For the text-containing cell, return its midpoint in [x, y] coordinate format. 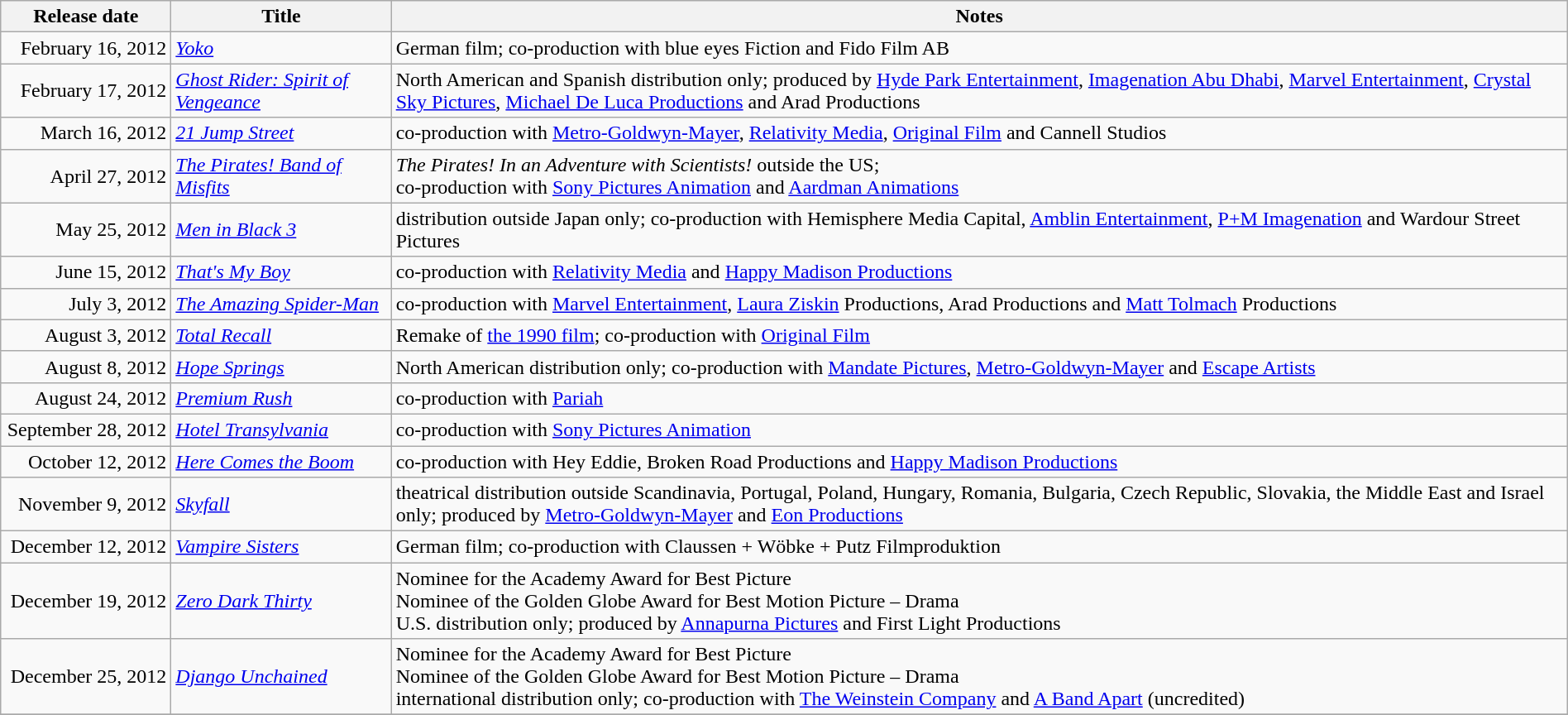
Release date [86, 17]
German film; co-production with Claussen + Wöbke + Putz Filmproduktion [979, 547]
Here Comes the Boom [281, 461]
Premium Rush [281, 398]
November 9, 2012 [86, 505]
February 17, 2012 [86, 91]
21 Jump Street [281, 133]
August 24, 2012 [86, 398]
co-production with Relativity Media and Happy Madison Productions [979, 272]
March 16, 2012 [86, 133]
Notes [979, 17]
Hotel Transylvania [281, 429]
co-production with Pariah [979, 398]
December 19, 2012 [86, 601]
December 12, 2012 [86, 547]
February 16, 2012 [86, 48]
Total Recall [281, 335]
Skyfall [281, 505]
September 28, 2012 [86, 429]
June 15, 2012 [86, 272]
The Pirates! Band of Misfits [281, 175]
Django Unchained [281, 677]
August 8, 2012 [86, 367]
Title [281, 17]
Ghost Rider: Spirit of Vengeance [281, 91]
August 3, 2012 [86, 335]
That's My Boy [281, 272]
German film; co-production with blue eyes Fiction and Fido Film AB [979, 48]
Vampire Sisters [281, 547]
co-production with Marvel Entertainment, Laura Ziskin Productions, Arad Productions and Matt Tolmach Productions [979, 304]
North American distribution only; co-production with Mandate Pictures, Metro-Goldwyn-Mayer and Escape Artists [979, 367]
Zero Dark Thirty [281, 601]
Hope Springs [281, 367]
May 25, 2012 [86, 230]
co-production with Metro-Goldwyn-Mayer, Relativity Media, Original Film and Cannell Studios [979, 133]
December 25, 2012 [86, 677]
co-production with Hey Eddie, Broken Road Productions and Happy Madison Productions [979, 461]
Remake of the 1990 film; co-production with Original Film [979, 335]
co-production with Sony Pictures Animation [979, 429]
Yoko [281, 48]
October 12, 2012 [86, 461]
April 27, 2012 [86, 175]
July 3, 2012 [86, 304]
distribution outside Japan only; co-production with Hemisphere Media Capital, Amblin Entertainment, P+M Imagenation and Wardour Street Pictures [979, 230]
Men in Black 3 [281, 230]
The Pirates! In an Adventure with Scientists! outside the US;co-production with Sony Pictures Animation and Aardman Animations [979, 175]
The Amazing Spider-Man [281, 304]
